Determine the [x, y] coordinate at the center of the cell enclosing the given text.  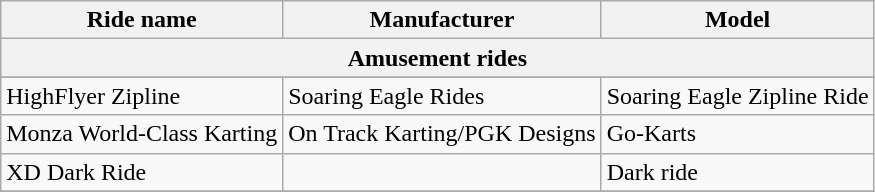
On Track Karting/PGK Designs [442, 134]
Model [738, 20]
Go-Karts [738, 134]
Soaring Eagle Zipline Ride [738, 96]
Soaring Eagle Rides [442, 96]
HighFlyer Zipline [142, 96]
Manufacturer [442, 20]
Ride name [142, 20]
Monza World-Class Karting [142, 134]
Dark ride [738, 172]
XD Dark Ride [142, 172]
Amusement rides [438, 58]
